Return the [X, Y] coordinate for the center point of the cell that contains the specified text.  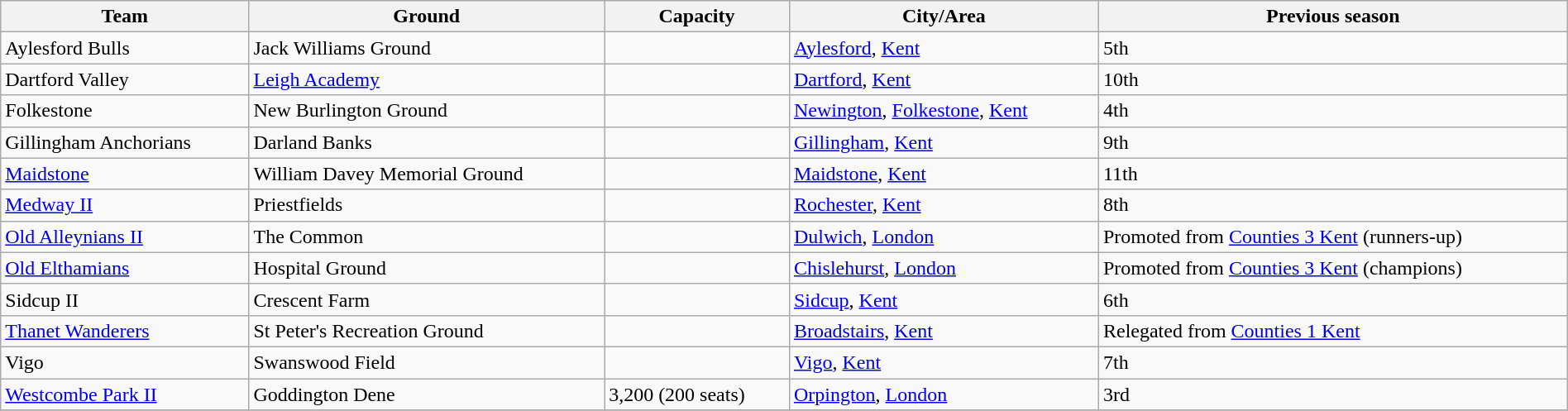
Westcombe Park II [125, 394]
6th [1333, 299]
Hospital Ground [427, 268]
Promoted from Counties 3 Kent (champions) [1333, 268]
Vigo [125, 362]
7th [1333, 362]
Aylesford Bulls [125, 48]
9th [1333, 142]
Crescent Farm [427, 299]
Team [125, 17]
3rd [1333, 394]
Folkestone [125, 111]
City/Area [944, 17]
William Davey Memorial Ground [427, 174]
5th [1333, 48]
Priestfields [427, 205]
Gillingham, Kent [944, 142]
Broadstairs, Kent [944, 331]
Aylesford, Kent [944, 48]
Ground [427, 17]
Promoted from Counties 3 Kent (runners-up) [1333, 237]
Capacity [697, 17]
Old Elthamians [125, 268]
Dartford, Kent [944, 79]
8th [1333, 205]
Newington, Folkestone, Kent [944, 111]
Chislehurst, London [944, 268]
Sidcup, Kent [944, 299]
4th [1333, 111]
The Common [427, 237]
Old Alleynians II [125, 237]
10th [1333, 79]
Swanswood Field [427, 362]
Rochester, Kent [944, 205]
11th [1333, 174]
Jack Williams Ground [427, 48]
New Burlington Ground [427, 111]
Sidcup II [125, 299]
3,200 (200 seats) [697, 394]
Medway II [125, 205]
Leigh Academy [427, 79]
Thanet Wanderers [125, 331]
Gillingham Anchorians [125, 142]
St Peter's Recreation Ground [427, 331]
Vigo, Kent [944, 362]
Dartford Valley [125, 79]
Previous season [1333, 17]
Darland Banks [427, 142]
Dulwich, London [944, 237]
Orpington, London [944, 394]
Maidstone, Kent [944, 174]
Relegated from Counties 1 Kent [1333, 331]
Goddington Dene [427, 394]
Maidstone [125, 174]
